From the cell containing the given text, extract its center point as [x, y] coordinate. 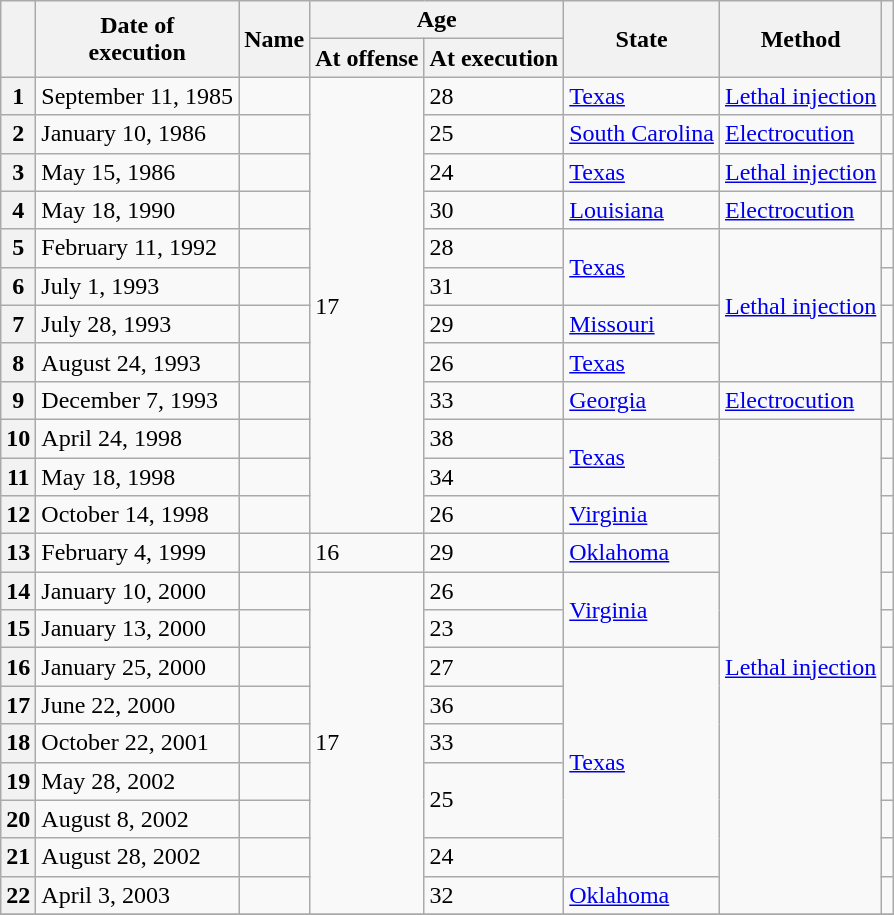
January 10, 1986 [138, 134]
12 [18, 515]
27 [494, 667]
May 18, 1990 [138, 210]
May 15, 1986 [138, 172]
9 [18, 400]
8 [18, 362]
February 11, 1992 [138, 248]
20 [18, 819]
December 7, 1993 [138, 400]
30 [494, 210]
South Carolina [642, 134]
July 1, 1993 [138, 286]
January 13, 2000 [138, 629]
October 22, 2001 [138, 743]
State [642, 39]
23 [494, 629]
April 3, 2003 [138, 895]
Georgia [642, 400]
Age [437, 20]
January 10, 2000 [138, 591]
11 [18, 477]
May 28, 2002 [138, 781]
October 14, 1998 [138, 515]
36 [494, 705]
February 4, 1999 [138, 553]
May 18, 1998 [138, 477]
19 [18, 781]
15 [18, 629]
July 28, 1993 [138, 324]
September 11, 1985 [138, 96]
4 [18, 210]
1 [18, 96]
13 [18, 553]
32 [494, 895]
August 24, 1993 [138, 362]
At execution [494, 58]
Date ofexecution [138, 39]
Name [274, 39]
January 25, 2000 [138, 667]
21 [18, 857]
Missouri [642, 324]
31 [494, 286]
August 28, 2002 [138, 857]
38 [494, 438]
2 [18, 134]
22 [18, 895]
6 [18, 286]
August 8, 2002 [138, 819]
5 [18, 248]
14 [18, 591]
Method [800, 39]
18 [18, 743]
April 24, 1998 [138, 438]
34 [494, 477]
At offense [367, 58]
Louisiana [642, 210]
7 [18, 324]
June 22, 2000 [138, 705]
10 [18, 438]
3 [18, 172]
